Scan for the cell matching the given text and deliver its [X, Y] coordinate at center. 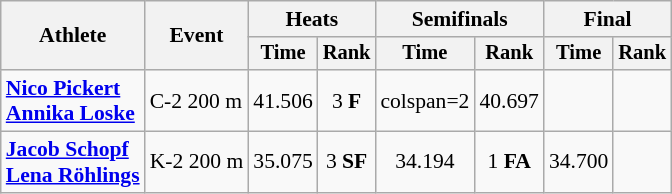
3 F [347, 100]
Jacob SchopfLena Röhlings [73, 162]
Semifinals [460, 19]
35.075 [282, 162]
Final [608, 19]
40.697 [508, 100]
colspan=2 [424, 100]
34.194 [424, 162]
Nico PickertAnnika Loske [73, 100]
1 FA [508, 162]
Athlete [73, 36]
41.506 [282, 100]
Event [197, 36]
C-2 200 m [197, 100]
Heats [312, 19]
3 SF [347, 162]
K-2 200 m [197, 162]
34.700 [578, 162]
